Provide the (X, Y) coordinate of the cell's center where the given text is located.  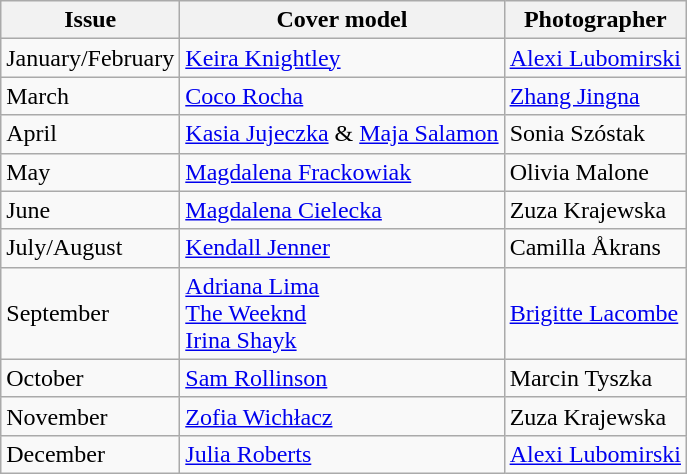
March (90, 96)
Coco Rocha (342, 96)
September (90, 313)
Julia Roberts (342, 454)
Keira Knightley (342, 58)
October (90, 378)
January/February (90, 58)
Adriana LimaThe WeekndIrina Shayk (342, 313)
Camilla Åkrans (595, 248)
Sam Rollinson (342, 378)
Kendall Jenner (342, 248)
November (90, 416)
July/August (90, 248)
Zhang Jingna (595, 96)
June (90, 210)
Photographer (595, 20)
Magdalena Cielecka (342, 210)
Kasia Jujeczka & Maja Salamon (342, 134)
April (90, 134)
Marcin Tyszka (595, 378)
Sonia Szóstak (595, 134)
Cover model (342, 20)
May (90, 172)
Brigitte Lacombe (595, 313)
Issue (90, 20)
Olivia Malone (595, 172)
December (90, 454)
Magdalena Frackowiak (342, 172)
Zofia Wichłacz (342, 416)
